Search for the cell housing the specified text and yield its (X, Y) center coordinate. 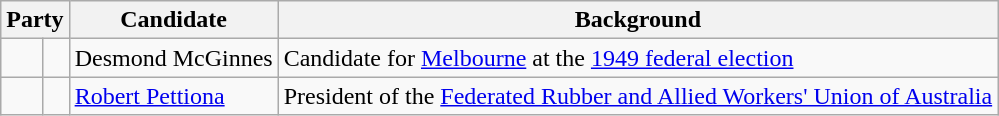
Candidate (174, 20)
Party (35, 20)
President of the Federated Rubber and Allied Workers' Union of Australia (638, 96)
Robert Pettiona (174, 96)
Background (638, 20)
Desmond McGinnes (174, 58)
Candidate for Melbourne at the 1949 federal election (638, 58)
